Provide the (X, Y) coordinate of the cell's center where the given text is located.  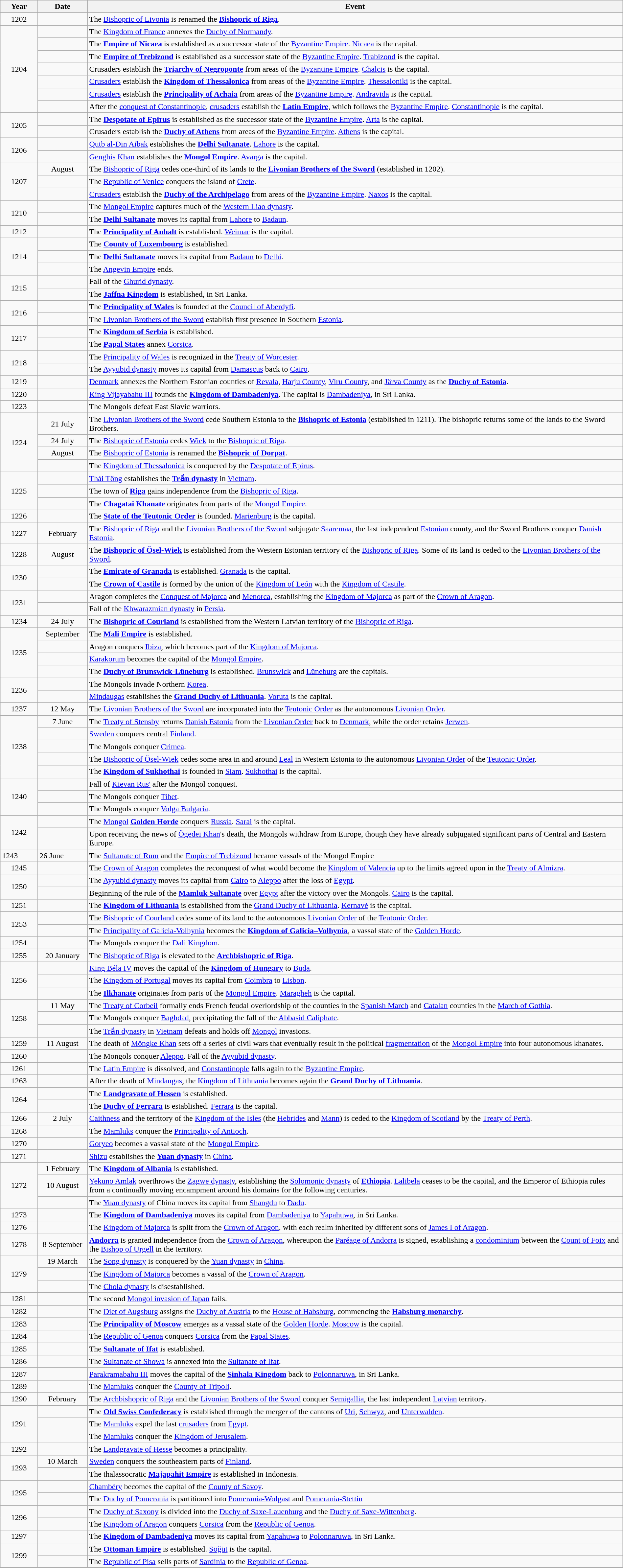
The Mongols invade Northern Korea. (355, 684)
The Duchy of Pomerania is partitioned into Pomerania-Wolgast and Pomerania-Stettin (355, 1499)
Year (19, 7)
The Mongol Empire captures much of the Western Liao dynasty. (355, 207)
The Despotate of Epirus is established as the successor state of the Byzantine Empire. Arta is the capital. (355, 119)
The Mamluks conquer the Principality of Antioch. (355, 1131)
1236 (19, 690)
1259 (19, 1044)
Fall of the Ghurid dynasty. (355, 282)
The Kingdom of Serbia is established. (355, 332)
1227 (19, 533)
The Principality of Wales is founded at the Council of Aberdyfi. (355, 307)
1268 (19, 1131)
The Republic of Genoa conquers Corsica from the Papal States. (355, 1336)
1276 (19, 1228)
26 June (62, 855)
The Kingdom of Majorca is split from the Crown of Aragon, with each realm inherited by different sons of James I of Aragon. (355, 1228)
The Mongols defeat East Slavic warriors. (355, 407)
1230 (19, 578)
1258 (19, 1018)
1216 (19, 313)
The Kingdom of Thessalonica is conquered by the Despotate of Epirus. (355, 466)
The Latin Empire is dissolved, and Constantinople falls again to the Byzantine Empire. (355, 1069)
The Treaty of Corbeil formally ends French feudal overlordship of the counties in the Spanish March and Catalan counties in the March of Gothia. (355, 1005)
The Kingdom of Lithuania is established from the Grand Duchy of Lithuania. Kernavė is the capital. (355, 906)
The Diet of Augsburg assigns the Duchy of Austria to the House of Habsburg, commencing the Habsburg monarchy. (355, 1311)
19 March (62, 1261)
September (62, 634)
The Mongol Golden Horde conquers Russia. Sarai is the capital. (355, 821)
Aragon completes the Conquest of Majorca and Menorca, establishing the Kingdom of Majorca as part of the Crown of Aragon. (355, 596)
The Empire of Trebizond is established as a successor state of the Byzantine Empire. Trabizond is the capital. (355, 57)
1245 (19, 868)
1299 (19, 1555)
The Papal States annex Corsica. (355, 344)
The Duchy of Saxony is divided into the Duchy of Saxe-Lauenburg and the Duchy of Saxe-Wittenberg. (355, 1511)
The Bishopric of Estonia is renamed the Bishopric of Dorpat. (355, 453)
Crusaders establish the Duchy of Athens from areas of the Byzantine Empire. Athens is the capital. (355, 131)
After the conquest of Constantinople, crusaders establish the Latin Empire, which follows the Byzantine Empire. Constantinople is the capital. (355, 106)
Beginning of the rule of the Mamluk Sultanate over Egypt after the victory over the Mongols. Cairo is the capital. (355, 893)
1279 (19, 1274)
1264 (19, 1100)
Caithness and the territory of the Kingdom of the Isles (the Hebrides and Mann) is ceded to the Kingdom of Scotland by the Treaty of Perth. (355, 1118)
The Jaffna Kingdom is established, in Sri Lanka. (355, 294)
The Duchy of Brunswick-Lüneburg is established. Brunswick and Lüneburg are the capitals. (355, 671)
After the death of Mindaugas, the Kingdom of Lithuania becomes again the Grand Duchy of Lithuania. (355, 1081)
Fall of the Khwarazmian dynasty in Persia. (355, 609)
1290 (19, 1399)
1286 (19, 1361)
1253 (19, 924)
The Mongols conquer Aleppo. Fall of the Ayyubid dynasty. (355, 1056)
1218 (19, 363)
1278 (19, 1245)
The Principality of Galicia-Volhynia becomes the Kingdom of Galicia–Volhynia, a vassal state of the Golden Horde. (355, 931)
The Principality of Moscow emerges as a vassal state of the Golden Horde. Moscow is the capital. (355, 1324)
King Béla IV moves the capital of the Kingdom of Hungary to Buda. (355, 968)
The Ottoman Empire is established. Söğüt is the capital. (355, 1549)
The Empire of Nicaea is established as a successor state of the Byzantine Empire. Nicaea is the capital. (355, 44)
The Ayyubid dynasty moves its capital from Cairo to Aleppo after the loss of Egypt. (355, 880)
Mindaugas establishes the Grand Duchy of Lithuania. Voruta is the capital. (355, 697)
The Treaty of Stensby returns Danish Estonia from the Livonian Order back to Denmark, while the order retains Jerwen. (355, 722)
1237 (19, 709)
The Kingdom of Dambadeniya moves its capital from Yapahuwa to Polonnaruwa, in Sri Lanka. (355, 1536)
King Vijayabahu III founds the Kingdom of Dambadeniya. The capital is Dambadeniya, in Sri Lanka. (355, 394)
1215 (19, 288)
The Sultanate of Ifat is established. (355, 1349)
1224 (19, 442)
1 February (62, 1168)
The Principality of Anhalt is established. Weimar is the capital. (355, 232)
Date (62, 7)
The Crown of Castile is formed by the union of the Kingdom of León with the Kingdom of Castile. (355, 584)
Sweden conquers the southeastern parts of Finland. (355, 1462)
1289 (19, 1386)
Event (355, 7)
1217 (19, 338)
The Mongols conquer Crimea. (355, 747)
1207 (19, 182)
Crusaders establish the Duchy of the Archipelago from areas of the Byzantine Empire. Naxos is the capital. (355, 194)
The Chola dynasty is disestablished. (355, 1286)
The Old Swiss Confederacy is established through the merger of the cantons of Uri, Schwyz, and Unterwalden. (355, 1411)
1293 (19, 1468)
10 August (62, 1186)
The thalassocratic Majapahit Empire is established in Indonesia. (355, 1474)
The Landgravate of Hessen is established. (355, 1094)
1212 (19, 232)
1260 (19, 1056)
Crusaders establish the Principality of Achaia from areas of the Byzantine Empire. Andravida is the capital. (355, 94)
The Livonian Brothers of the Sword are incorporated into the Teutonic Order as the autonomous Livonian Order. (355, 709)
The Sultanate of Rum and the Empire of Trebizond became vassals of the Mongol Empire (355, 855)
11 August (62, 1044)
The Kingdom of Dambadeniya moves its capital from Dambadeniya to Yapahuwa, in Sri Lanka. (355, 1215)
1284 (19, 1336)
The Kingdom of Majorca becomes a vassal of the Crown of Aragon. (355, 1274)
The Bishopric of Courland is established from the Western Latvian territory of the Bishopric of Riga. (355, 621)
The Kingdom of Albania is established. (355, 1168)
Denmark annexes the Northern Estonian counties of Revala, Harju County, Viru County, and Järva County as the Duchy of Estonia. (355, 382)
2 July (62, 1118)
1242 (19, 832)
The Mongols conquer Tibet. (355, 796)
The State of the Teutonic Order is founded. Marienburg is the capital. (355, 516)
Fall of Kievan Rus' after the Mongol conquest. (355, 784)
The Yuan dynasty of China moves its capital from Shangdu to Dadu. (355, 1202)
The Trần dynasty in Vietnam defeats and holds off Mongol invasions. (355, 1031)
Parakramabahu III moves the capital of the Sinhala Kingdom back to Polonnaruwa, in Sri Lanka. (355, 1374)
1282 (19, 1311)
1273 (19, 1215)
The second Mongol invasion of Japan fails. (355, 1299)
1272 (19, 1186)
1205 (19, 125)
1243 (19, 855)
The Duchy of Ferrara is established. Ferrara is the capital. (355, 1106)
Aragon conquers Ibiza, which becomes part of the Kingdom of Majorca. (355, 646)
1225 (19, 491)
1281 (19, 1299)
The Kingdom of Sukhothai is founded in Siam. Sukhothai is the capital. (355, 772)
The Bishopric of Livonia is renamed the Bishopric of Riga. (355, 19)
Crusaders establish the Kingdom of Thessalonica from areas of the Byzantine Empire. Thessaloniki is the capital. (355, 81)
1291 (19, 1424)
1261 (19, 1069)
The Kingdom of Aragon conquers Corsica from the Republic of Genoa. (355, 1524)
1296 (19, 1518)
The Kingdom of France annexes the Duchy of Normandy. (355, 32)
The Angevin Empire ends. (355, 269)
1219 (19, 382)
1240 (19, 796)
The Mamluks expel the last crusaders from Egypt. (355, 1424)
The Delhi Sultanate moves its capital from Lahore to Badaun. (355, 219)
12 May (62, 709)
1266 (19, 1118)
The Crown of Aragon completes the reconquest of what would become the Kingdom of Valencia up to the limits agreed upon in the Treaty of Almizra. (355, 868)
1228 (19, 555)
The Mongols conquer the Dali Kingdom. (355, 943)
The Bishopric of Estonia cedes Wiek to the Bishopric of Riga. (355, 441)
Karakorum becomes the capital of the Mongol Empire. (355, 659)
1263 (19, 1081)
The Republic of Venice conquers the island of Crete. (355, 182)
1251 (19, 906)
1271 (19, 1156)
1220 (19, 394)
1297 (19, 1536)
The Principality of Wales is recognized in the Treaty of Worcester. (355, 357)
Sweden conquers central Finland. (355, 734)
The Song dynasty is conquered by the Yuan dynasty in China. (355, 1261)
Chambéry becomes the capital of the County of Savoy. (355, 1487)
The Mamluks conquer the County of Tripoli. (355, 1386)
7 June (62, 722)
The town of Riga gains independence from the Bishopric of Riga. (355, 491)
8 September (62, 1245)
1231 (19, 603)
1210 (19, 213)
1226 (19, 516)
Genghis Khan establishes the Mongol Empire. Avarga is the capital. (355, 157)
The Sultanate of Showa is annexed into the Sultanate of Ifat. (355, 1361)
The Kingdom of Portugal moves its capital from Coimbra to Lisbon. (355, 980)
The Archbishopric of Riga and the Livonian Brothers of the Sword conquer Semigallia, the last independent Latvian territory. (355, 1399)
The Livonian Brothers of the Sword establish first presence in Southern Estonia. (355, 319)
1204 (19, 69)
1234 (19, 621)
The Delhi Sultanate moves its capital from Badaun to Delhi. (355, 257)
1206 (19, 150)
Crusaders establish the Triarchy of Negroponte from areas of the Byzantine Empire. Chalcis is the capital. (355, 69)
1287 (19, 1374)
The Republic of Pisa sells parts of Sardinia to the Republic of Genoa. (355, 1561)
11 May (62, 1005)
The Landgravate of Hesse becomes a principality. (355, 1449)
1202 (19, 19)
10 March (62, 1462)
The Chagatai Khanate originates from parts of the Mongol Empire. (355, 504)
1256 (19, 980)
The County of Luxembourg is established. (355, 244)
1223 (19, 407)
Qutb al-Din Aibak establishes the Delhi Sultanate. Lahore is the capital. (355, 144)
The Ayyubid dynasty moves its capital from Damascus back to Cairo. (355, 369)
The Mamluks conquer the Kingdom of Jerusalem. (355, 1437)
The Emirate of Granada is established. Granada is the capital. (355, 571)
1250 (19, 887)
1283 (19, 1324)
The Bishopric of Ösel-Wiek cedes some area in and around Leal in Western Estonia to the autonomous Livonian Order of the Teutonic Order. (355, 759)
Goryeo becomes a vassal state of the Mongol Empire. (355, 1143)
The Mongols conquer Volga Bulgaria. (355, 809)
Shizu establishes the Yuan dynasty in China. (355, 1156)
21 July (62, 424)
1292 (19, 1449)
20 January (62, 956)
1238 (19, 747)
1295 (19, 1493)
The Bishopric of Riga cedes one-third of its lands to the Livonian Brothers of the Sword (established in 1202). (355, 169)
The Bishopric of Riga is elevated to the Archbishopric of Riga. (355, 956)
1214 (19, 257)
1254 (19, 943)
The Bishopric of Courland cedes some of its land to the autonomous Livonian Order of the Teutonic Order. (355, 918)
1285 (19, 1349)
The Mongols conquer Baghdad, precipitating the fall of the Abbasid Caliphate. (355, 1018)
Thái Tông establishes the Trần dynasty in Vietnam. (355, 478)
1255 (19, 956)
1270 (19, 1143)
The Mali Empire is established. (355, 634)
The Ilkhanate originates from parts of the Mongol Empire. Maragheh is the capital. (355, 993)
1235 (19, 653)
